Locate the cell with the specified text and output its (X, Y) center coordinate. 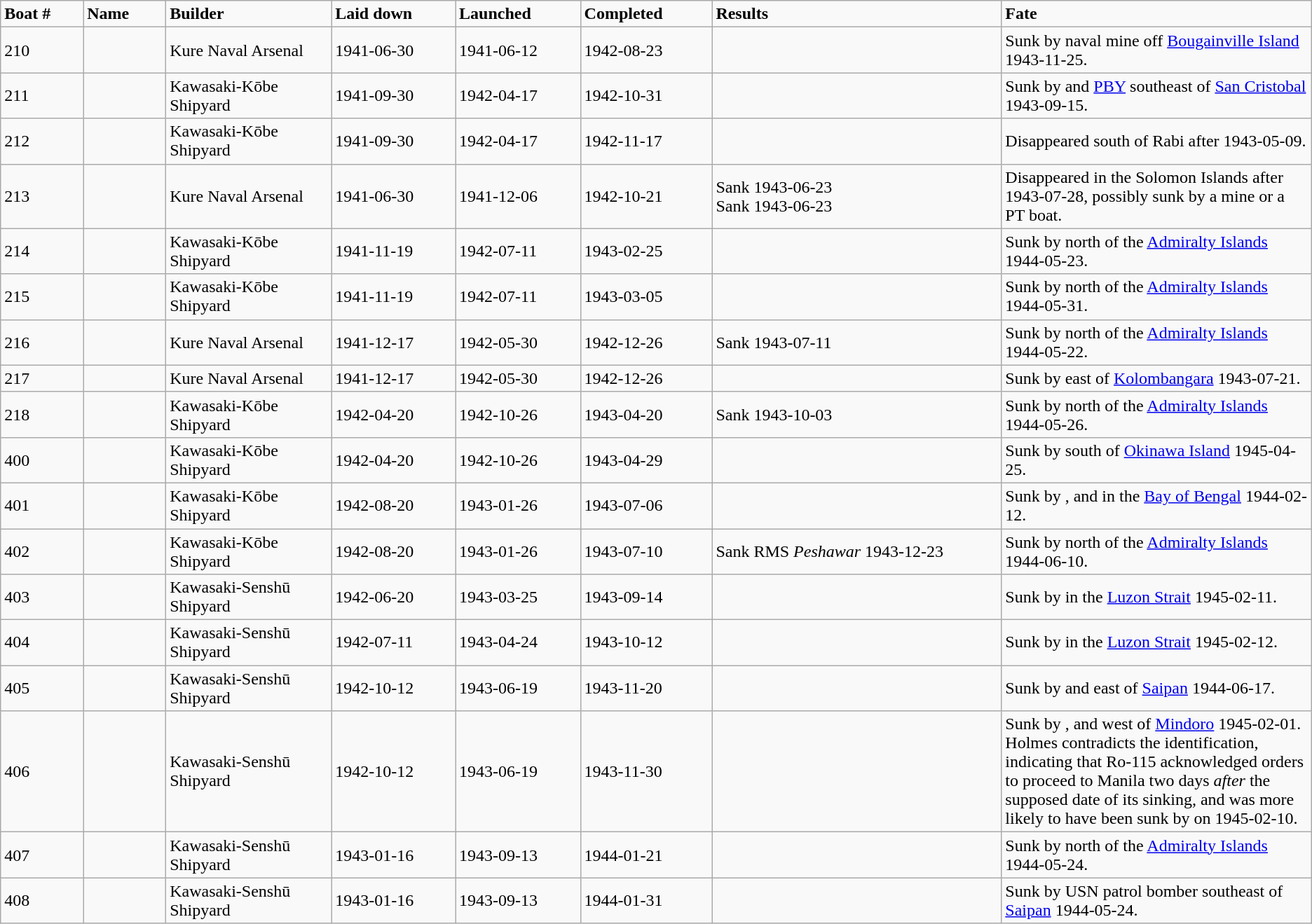
Disappeared south of Rabi after 1943-05-09. (1156, 142)
400 (42, 460)
Name (125, 14)
Sunk by north of the Admiralty Islands 1944-05-23. (1156, 251)
1943-04-24 (518, 643)
Results (856, 14)
1941-06-12 (518, 50)
406 (42, 772)
Sunk by south of Okinawa Island 1945-04-25. (1156, 460)
Disappeared in the Solomon Islands after 1943-07-28, possibly sunk by a mine or a PT boat. (1156, 196)
1944-01-21 (646, 855)
1943-07-10 (646, 551)
210 (42, 50)
Fate (1156, 14)
1943-09-14 (646, 597)
Boat # (42, 14)
Sunk by north of the Admiralty Islands 1944-05-31. (1156, 297)
1943-11-20 (646, 688)
Sunk by north of the Admiralty Islands 1944-06-10. (1156, 551)
405 (42, 688)
1943-02-25 (646, 251)
Launched (518, 14)
404 (42, 643)
1943-04-29 (646, 460)
Sunk by naval mine off Bougainville Island 1943-11-25. (1156, 50)
Sunk by east of Kolombangara 1943-07-21. (1156, 378)
1943-10-12 (646, 643)
Sank RMS Peshawar 1943-12-23 (856, 551)
1942-11-17 (646, 142)
1944-01-31 (646, 901)
218 (42, 415)
216 (42, 342)
213 (42, 196)
214 (42, 251)
1943-03-25 (518, 597)
1942-06-20 (394, 597)
215 (42, 297)
217 (42, 378)
Sunk by north of the Admiralty Islands 1944-05-26. (1156, 415)
Sunk by north of the Admiralty Islands 1944-05-22. (1156, 342)
Sunk by , and in the Bay of Bengal 1944-02-12. (1156, 506)
Sank 1943-06-23Sank 1943-06-23 (856, 196)
1943-04-20 (646, 415)
Sunk by USN patrol bomber southeast of Saipan 1944-05-24. (1156, 901)
212 (42, 142)
Sunk by and PBY southeast of San Cristobal 1943-09-15. (1156, 95)
1942-10-31 (646, 95)
401 (42, 506)
402 (42, 551)
407 (42, 855)
Sunk by and east of Saipan 1944-06-17. (1156, 688)
1942-10-21 (646, 196)
1943-11-30 (646, 772)
Sunk by north of the Admiralty Islands 1944-05-24. (1156, 855)
1941-12-06 (518, 196)
Sank 1943-10-03 (856, 415)
1943-07-06 (646, 506)
Sunk by in the Luzon Strait 1945-02-12. (1156, 643)
403 (42, 597)
Sunk by in the Luzon Strait 1945-02-11. (1156, 597)
408 (42, 901)
211 (42, 95)
Laid down (394, 14)
1942-08-23 (646, 50)
Sank 1943-07-11 (856, 342)
Completed (646, 14)
Builder (249, 14)
1943-03-05 (646, 297)
